From the cell containing the given text, extract its center point as (x, y) coordinate. 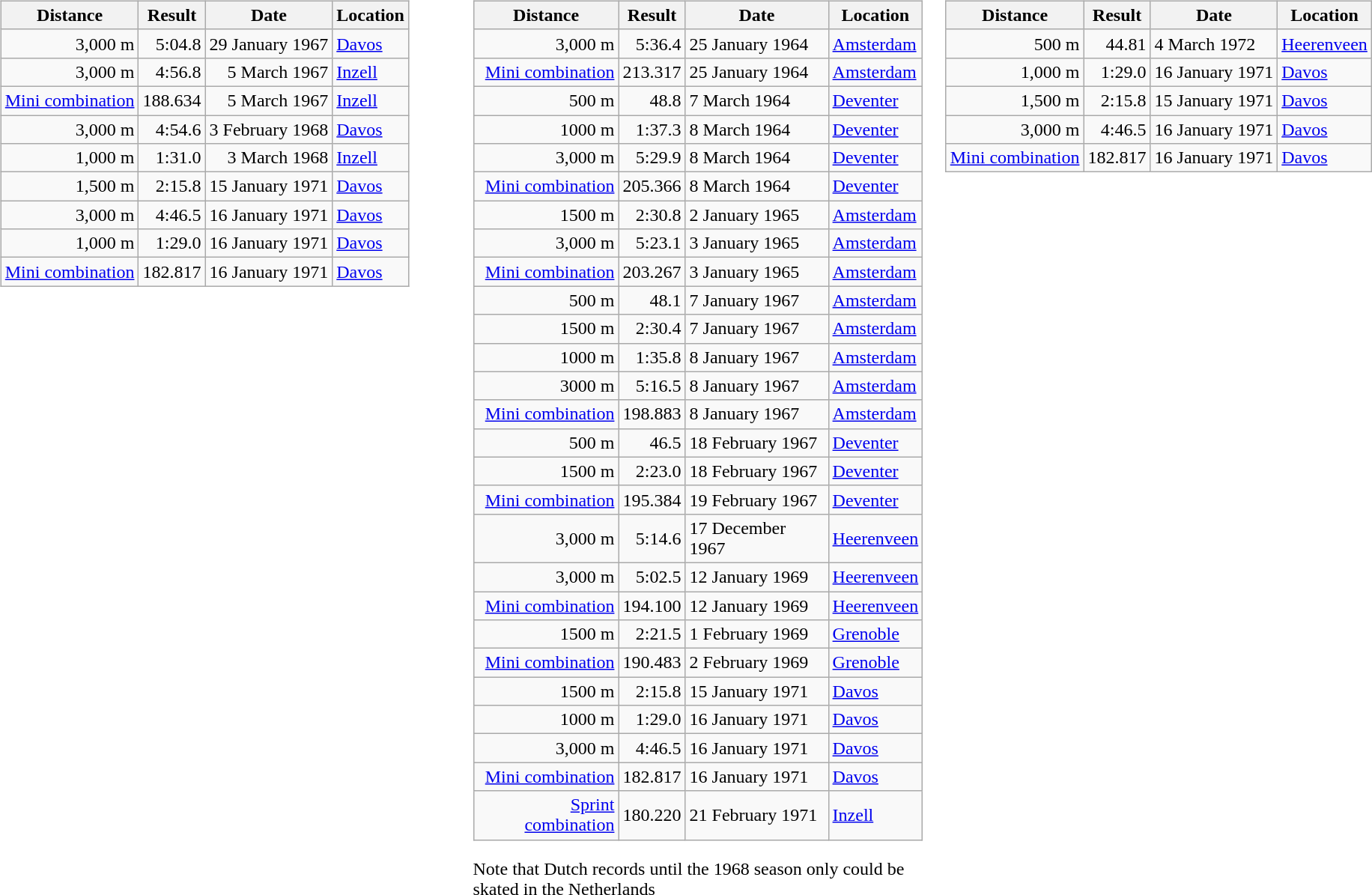
2 January 1965 (756, 215)
29 January 1967 (269, 43)
198.883 (652, 414)
2:30.4 (652, 329)
Sprint combination (546, 815)
2:30.8 (652, 215)
1:35.8 (652, 357)
5:16.5 (652, 386)
5:02.5 (652, 577)
5:04.8 (172, 43)
7 March 1964 (756, 100)
46.5 (652, 443)
19 February 1967 (756, 500)
48.1 (652, 300)
4 March 1972 (1214, 43)
195.384 (652, 500)
2:21.5 (652, 634)
21 February 1971 (756, 815)
1:37.3 (652, 130)
2 February 1969 (756, 663)
1:31.0 (172, 158)
4:54.6 (172, 130)
3 February 1968 (269, 130)
213.317 (652, 72)
3000 m (546, 386)
5:14.6 (652, 538)
4:56.8 (172, 72)
2:23.0 (652, 471)
188.634 (172, 100)
203.267 (652, 272)
205.366 (652, 186)
1 February 1969 (756, 634)
180.220 (652, 815)
194.100 (652, 606)
5:23.1 (652, 243)
190.483 (652, 663)
3 March 1968 (269, 158)
5:36.4 (652, 43)
48.8 (652, 100)
44.81 (1117, 43)
17 December 1967 (756, 538)
5:29.9 (652, 158)
